Identify which cell holds the provided text, then report its (x, y) central coordinate. 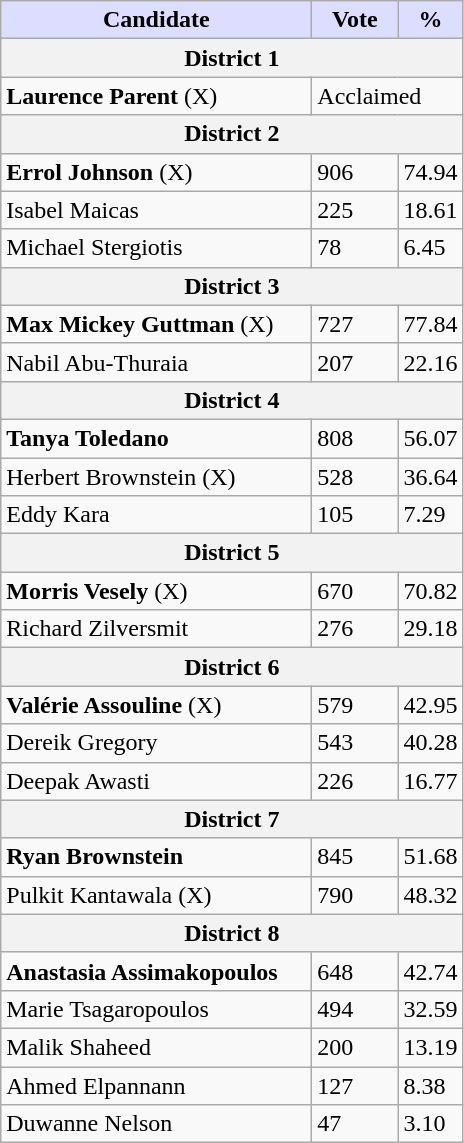
Vote (355, 20)
Max Mickey Guttman (X) (156, 324)
543 (355, 743)
Candidate (156, 20)
Tanya Toledano (156, 438)
Anastasia Assimakopoulos (156, 971)
Marie Tsagaropoulos (156, 1009)
42.95 (430, 705)
29.18 (430, 629)
808 (355, 438)
Acclaimed (388, 96)
Dereik Gregory (156, 743)
727 (355, 324)
Richard Zilversmit (156, 629)
Valérie Assouline (X) (156, 705)
48.32 (430, 895)
494 (355, 1009)
District 7 (232, 819)
51.68 (430, 857)
906 (355, 172)
8.38 (430, 1085)
790 (355, 895)
16.77 (430, 781)
40.28 (430, 743)
% (430, 20)
3.10 (430, 1124)
6.45 (430, 248)
District 6 (232, 667)
Herbert Brownstein (X) (156, 477)
Isabel Maicas (156, 210)
127 (355, 1085)
13.19 (430, 1047)
Morris Vesely (X) (156, 591)
District 3 (232, 286)
36.64 (430, 477)
Nabil Abu-Thuraia (156, 362)
74.94 (430, 172)
70.82 (430, 591)
56.07 (430, 438)
32.59 (430, 1009)
District 5 (232, 553)
276 (355, 629)
Pulkit Kantawala (X) (156, 895)
Malik Shaheed (156, 1047)
225 (355, 210)
Duwanne Nelson (156, 1124)
Michael Stergiotis (156, 248)
579 (355, 705)
670 (355, 591)
District 8 (232, 933)
78 (355, 248)
Errol Johnson (X) (156, 172)
200 (355, 1047)
Deepak Awasti (156, 781)
Ahmed Elpannann (156, 1085)
105 (355, 515)
77.84 (430, 324)
22.16 (430, 362)
District 1 (232, 58)
Eddy Kara (156, 515)
District 4 (232, 400)
7.29 (430, 515)
47 (355, 1124)
18.61 (430, 210)
528 (355, 477)
42.74 (430, 971)
207 (355, 362)
845 (355, 857)
Laurence Parent (X) (156, 96)
226 (355, 781)
District 2 (232, 134)
Ryan Brownstein (156, 857)
648 (355, 971)
